From the cell containing the given text, extract its center point as [x, y] coordinate. 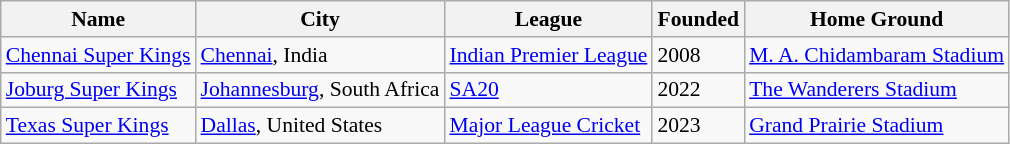
Chennai Super Kings [98, 55]
Grand Prairie Stadium [876, 126]
M. A. Chidambaram Stadium [876, 55]
Dallas, United States [320, 126]
2008 [698, 55]
Founded [698, 19]
Chennai, India [320, 55]
Name [98, 19]
SA20 [548, 90]
Major League Cricket [548, 126]
Home Ground [876, 19]
The Wanderers Stadium [876, 90]
2023 [698, 126]
League [548, 19]
Johannesburg, South Africa [320, 90]
Texas Super Kings [98, 126]
Joburg Super Kings [98, 90]
Indian Premier League [548, 55]
City [320, 19]
2022 [698, 90]
